Return [X, Y] of the center of cell containing provided text 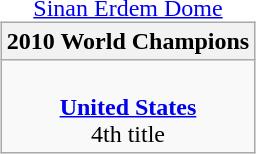
United States4th title [128, 106]
2010 World Champions [128, 41]
